Return the [x, y] coordinate for the center point of the cell that contains the specified text.  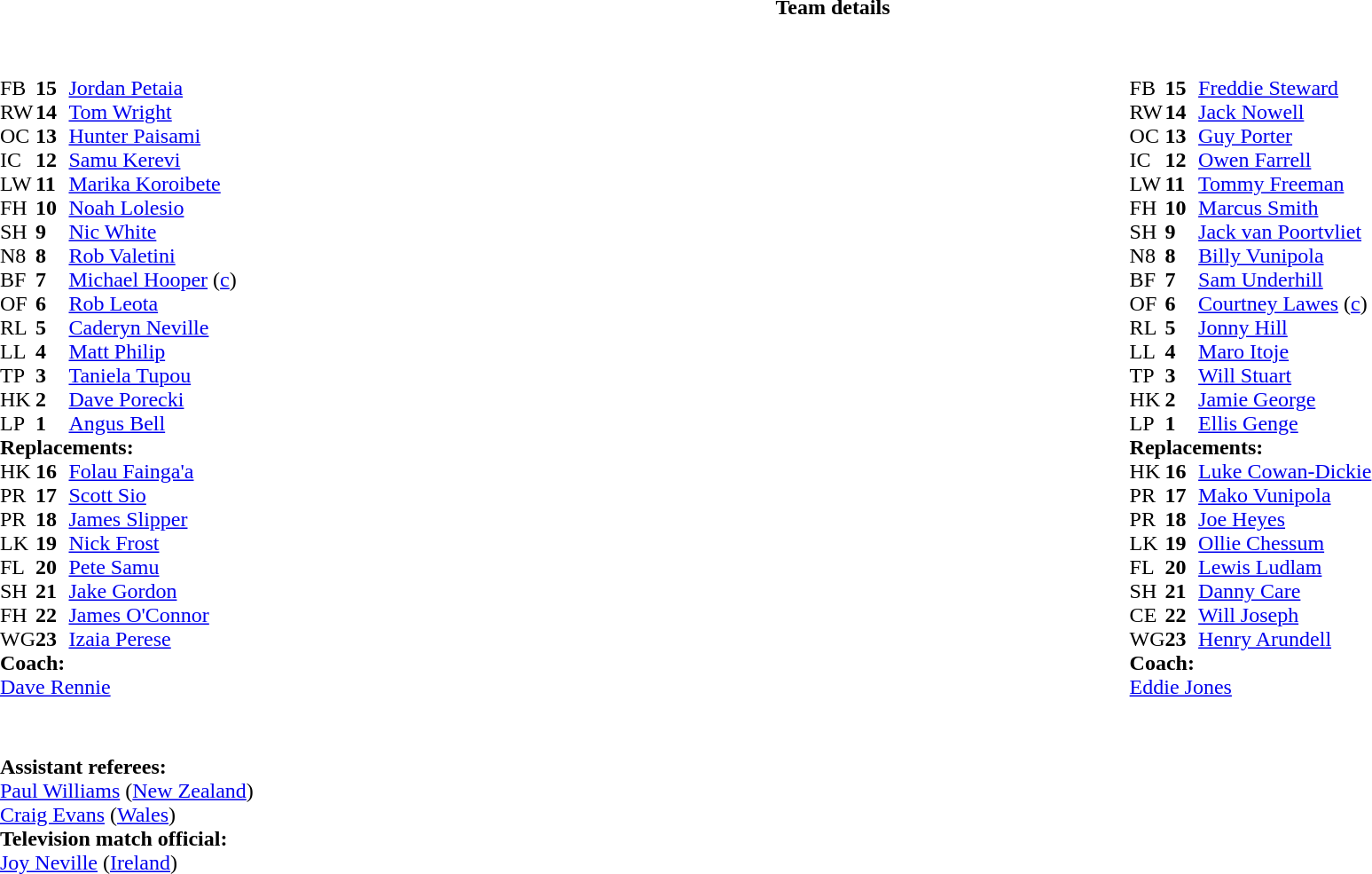
Samu Kerevi [153, 160]
Guy Porter [1284, 137]
Rob Leota [153, 303]
Angus Bell [153, 424]
Matt Philip [153, 351]
Caderyn Neville [153, 328]
Ellis Genge [1284, 424]
Lewis Ludlam [1284, 568]
Rob Valetini [153, 256]
Danny Care [1284, 591]
Courtney Lawes (c) [1284, 303]
Luke Cowan-Dickie [1284, 472]
Marika Koroibete [153, 185]
Pete Samu [153, 568]
Taniela Tupou [153, 376]
James O'Connor [153, 616]
Billy Vunipola [1284, 256]
Izaia Perese [153, 639]
Jack Nowell [1284, 112]
Dave Rennie [119, 687]
Nic White [153, 232]
Jonny Hill [1284, 328]
Nick Frost [153, 543]
Henry Arundell [1284, 639]
James Slipper [153, 520]
Scott Sio [153, 495]
Will Joseph [1284, 616]
Michael Hooper (c) [153, 280]
Tom Wright [153, 112]
CE [1148, 616]
Tommy Freeman [1284, 185]
Marcus Smith [1284, 208]
Jake Gordon [153, 591]
Eddie Jones [1250, 687]
Owen Farrell [1284, 160]
Mako Vunipola [1284, 495]
Dave Porecki [153, 399]
Jack van Poortvliet [1284, 232]
Noah Lolesio [153, 208]
Sam Underhill [1284, 280]
Jamie George [1284, 399]
Hunter Paisami [153, 137]
Maro Itoje [1284, 351]
Will Stuart [1284, 376]
Jordan Petaia [153, 89]
Joe Heyes [1284, 520]
Folau Fainga'a [153, 472]
Ollie Chessum [1284, 543]
Freddie Steward [1284, 89]
